Capture the cell that displays the provided text and extract its [X, Y] central coordinate. 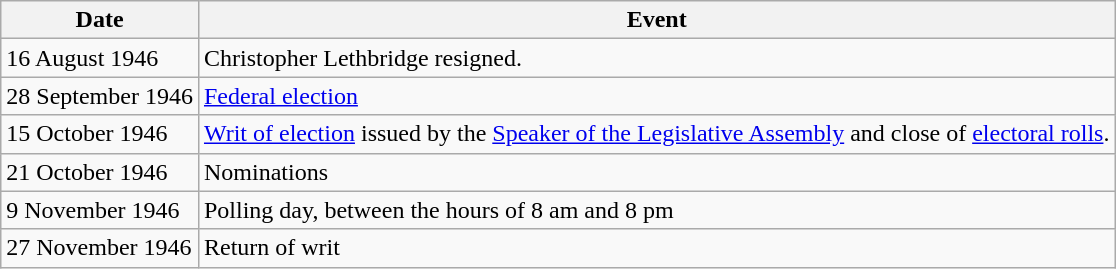
9 November 1946 [100, 210]
Event [656, 20]
Nominations [656, 172]
Christopher Lethbridge resigned. [656, 58]
28 September 1946 [100, 96]
Writ of election issued by the Speaker of the Legislative Assembly and close of electoral rolls. [656, 134]
21 October 1946 [100, 172]
Date [100, 20]
Return of writ [656, 248]
15 October 1946 [100, 134]
Federal election [656, 96]
Polling day, between the hours of 8 am and 8 pm [656, 210]
16 August 1946 [100, 58]
27 November 1946 [100, 248]
